Extract the (x, y) coordinate from the center of the cell holding the provided text.  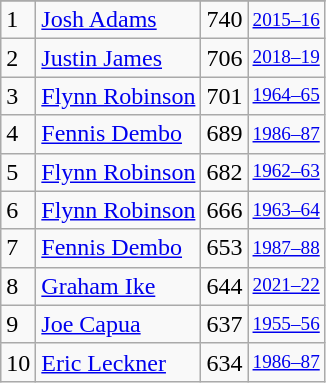
2 (18, 58)
8 (18, 286)
1963–64 (286, 210)
637 (224, 324)
7 (18, 248)
1 (18, 20)
9 (18, 324)
Joe Capua (118, 324)
2021–22 (286, 286)
740 (224, 20)
Justin James (118, 58)
706 (224, 58)
689 (224, 134)
653 (224, 248)
2018–19 (286, 58)
1964–65 (286, 96)
5 (18, 172)
10 (18, 362)
Graham Ike (118, 286)
Josh Adams (118, 20)
666 (224, 210)
2015–16 (286, 20)
Eric Leckner (118, 362)
644 (224, 286)
4 (18, 134)
634 (224, 362)
3 (18, 96)
1987–88 (286, 248)
1955–56 (286, 324)
701 (224, 96)
1962–63 (286, 172)
6 (18, 210)
682 (224, 172)
